Return [x, y] of the center of cell containing provided text 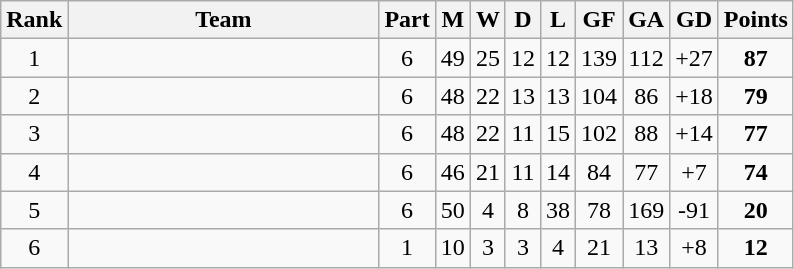
GD [694, 20]
M [452, 20]
88 [646, 134]
49 [452, 58]
+14 [694, 134]
102 [600, 134]
Part [407, 20]
84 [600, 172]
78 [600, 210]
169 [646, 210]
79 [756, 96]
D [522, 20]
10 [452, 248]
25 [488, 58]
15 [558, 134]
L [558, 20]
+18 [694, 96]
+27 [694, 58]
87 [756, 58]
GF [600, 20]
8 [522, 210]
104 [600, 96]
Team [224, 20]
-91 [694, 210]
38 [558, 210]
+7 [694, 172]
Points [756, 20]
20 [756, 210]
GA [646, 20]
14 [558, 172]
74 [756, 172]
+8 [694, 248]
W [488, 20]
2 [34, 96]
Rank [34, 20]
50 [452, 210]
46 [452, 172]
5 [34, 210]
112 [646, 58]
86 [646, 96]
139 [600, 58]
